Return (X, Y) of the center of cell containing provided text 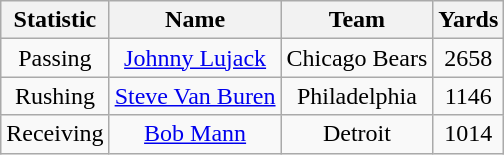
1146 (468, 96)
Johnny Lujack (195, 58)
Chicago Bears (357, 58)
1014 (468, 134)
Name (195, 20)
Bob Mann (195, 134)
Steve Van Buren (195, 96)
Receiving (55, 134)
Yards (468, 20)
Statistic (55, 20)
Rushing (55, 96)
2658 (468, 58)
Passing (55, 58)
Team (357, 20)
Detroit (357, 134)
Philadelphia (357, 96)
